Extract the (X, Y) coordinate from the center of the cell holding the provided text.  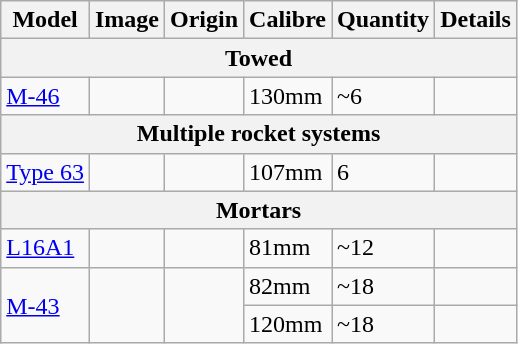
Quantity (384, 20)
Multiple rocket systems (259, 134)
82mm (288, 286)
107mm (288, 172)
81mm (288, 248)
~12 (384, 248)
Origin (204, 20)
L16A1 (46, 248)
Towed (259, 58)
Calibre (288, 20)
Type 63 (46, 172)
Image (126, 20)
M-46 (46, 96)
M-43 (46, 305)
Model (46, 20)
Details (476, 20)
Mortars (259, 210)
120mm (288, 324)
130mm (288, 96)
6 (384, 172)
~6 (384, 96)
